Return [X, Y] of the center of cell containing provided text 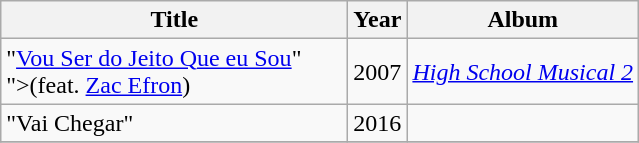
Title [174, 20]
2007 [378, 72]
High School Musical 2 [523, 72]
Album [523, 20]
"Vou Ser do Jeito Que eu Sou"">(feat. Zac Efron) [174, 72]
"Vai Chegar" [174, 123]
2016 [378, 123]
Year [378, 20]
